For the text-containing cell, return its midpoint in (X, Y) coordinate format. 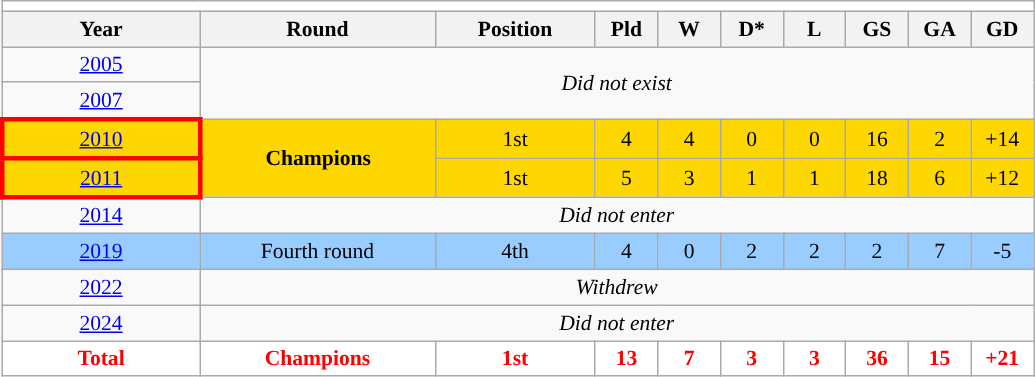
4th (515, 252)
2014 (101, 216)
GD (1002, 29)
2010 (101, 140)
+12 (1002, 178)
GA (940, 29)
+14 (1002, 140)
L (814, 29)
Round (318, 29)
Pld (626, 29)
2019 (101, 252)
13 (626, 359)
Year (101, 29)
2005 (101, 65)
15 (940, 359)
2011 (101, 178)
2007 (101, 102)
16 (878, 140)
D* (752, 29)
5 (626, 178)
Withdrew (617, 288)
Fourth round (318, 252)
2024 (101, 323)
6 (940, 178)
W (690, 29)
GS (878, 29)
Did not exist (617, 84)
+21 (1002, 359)
2022 (101, 288)
-5 (1002, 252)
18 (878, 178)
Total (101, 359)
Position (515, 29)
36 (878, 359)
